Provide the [x, y] coordinate of the cell's center where the given text is located.  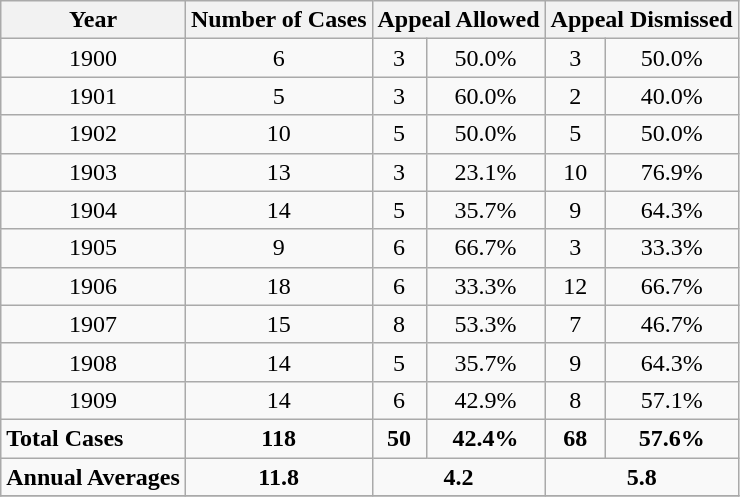
46.7% [672, 324]
1907 [94, 324]
2 [575, 96]
50 [399, 438]
1905 [94, 248]
57.1% [672, 400]
60.0% [486, 96]
1908 [94, 362]
40.0% [672, 96]
118 [278, 438]
Year [94, 20]
1901 [94, 96]
23.1% [486, 172]
42.4% [486, 438]
Number of Cases [278, 20]
Annual Averages [94, 477]
1902 [94, 134]
11.8 [278, 477]
57.6% [672, 438]
Appeal Allowed [458, 20]
53.3% [486, 324]
76.9% [672, 172]
7 [575, 324]
5.8 [642, 477]
Total Cases [94, 438]
1909 [94, 400]
1904 [94, 210]
1906 [94, 286]
18 [278, 286]
42.9% [486, 400]
4.2 [458, 477]
1900 [94, 58]
15 [278, 324]
68 [575, 438]
Appeal Dismissed [642, 20]
1903 [94, 172]
12 [575, 286]
13 [278, 172]
